Locate the cell with the specified text and output its (X, Y) center coordinate. 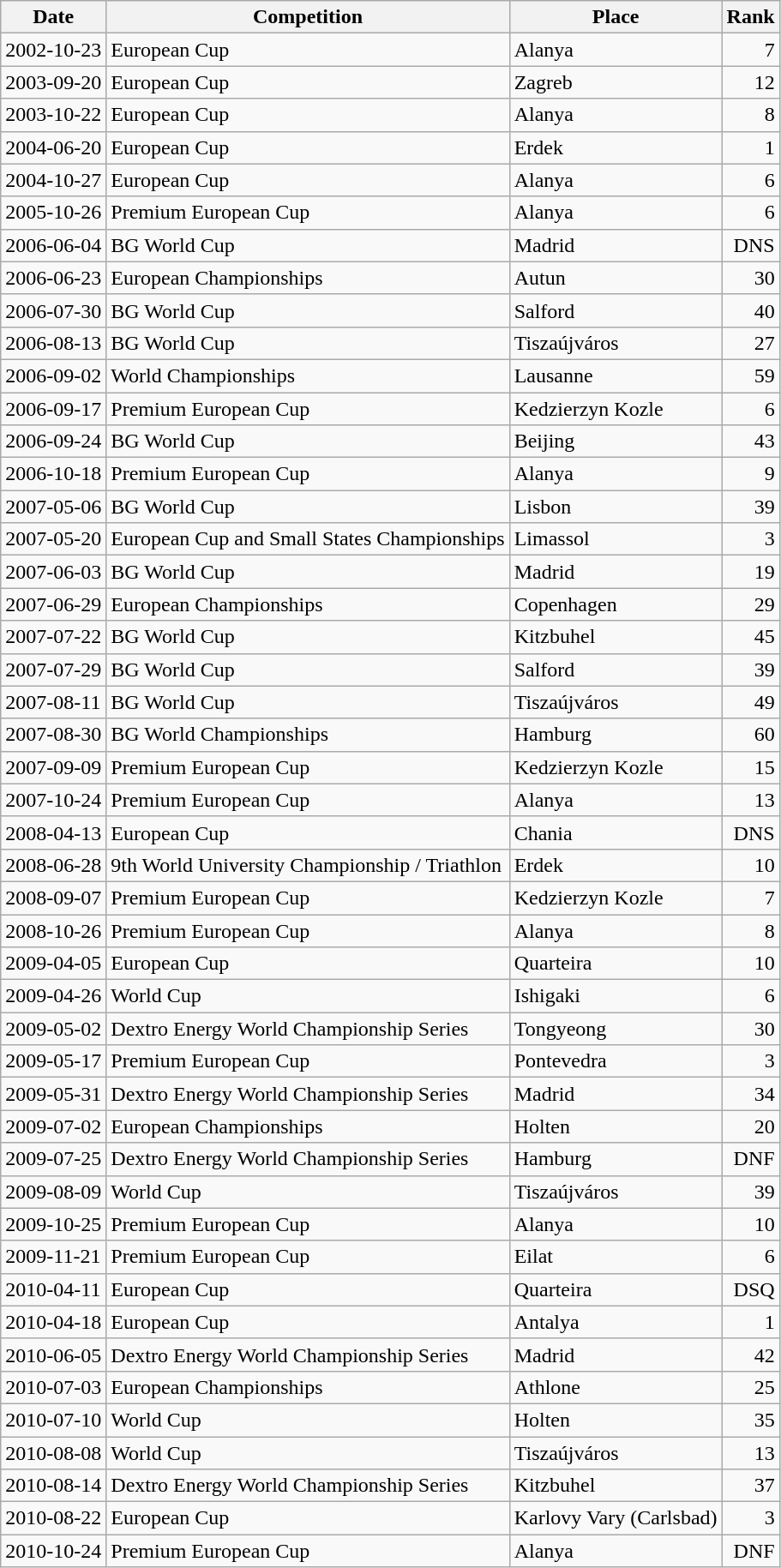
BG World Championships (308, 735)
2005-10-26 (53, 213)
2006-06-04 (53, 245)
2009-04-26 (53, 996)
Autun (616, 278)
2008-06-28 (53, 865)
2010-07-03 (53, 1387)
2003-10-22 (53, 115)
2010-06-05 (53, 1355)
2007-07-22 (53, 637)
2009-05-31 (53, 1094)
2004-10-27 (53, 180)
20 (751, 1126)
Lisbon (616, 507)
2007-07-29 (53, 670)
2002-10-23 (53, 50)
Eilat (616, 1257)
2007-05-06 (53, 507)
Tongyeong (616, 1029)
2009-04-05 (53, 964)
27 (751, 343)
2007-09-09 (53, 767)
2003-09-20 (53, 82)
Limassol (616, 539)
2010-04-11 (53, 1289)
2009-05-17 (53, 1061)
Ishigaki (616, 996)
Date (53, 17)
2006-07-30 (53, 310)
2009-10-25 (53, 1224)
2007-06-29 (53, 604)
Lausanne (616, 375)
9th World University Championship / Triathlon (308, 865)
2010-08-08 (53, 1453)
45 (751, 637)
49 (751, 702)
37 (751, 1486)
19 (751, 572)
2007-10-24 (53, 800)
34 (751, 1094)
2006-08-13 (53, 343)
2010-04-18 (53, 1322)
2010-08-14 (53, 1486)
40 (751, 310)
Pontevedra (616, 1061)
Competition (308, 17)
42 (751, 1355)
2006-09-02 (53, 375)
World Championships (308, 375)
60 (751, 735)
2009-11-21 (53, 1257)
Karlovy Vary (Carlsbad) (616, 1518)
2006-09-17 (53, 409)
Chania (616, 832)
Beijing (616, 442)
43 (751, 442)
29 (751, 604)
2009-07-25 (53, 1159)
2007-05-20 (53, 539)
12 (751, 82)
59 (751, 375)
2010-07-10 (53, 1420)
Copenhagen (616, 604)
Rank (751, 17)
9 (751, 474)
25 (751, 1387)
2010-10-24 (53, 1551)
Athlone (616, 1387)
2008-04-13 (53, 832)
2007-08-11 (53, 702)
2006-06-23 (53, 278)
15 (751, 767)
2006-10-18 (53, 474)
2009-07-02 (53, 1126)
2009-05-02 (53, 1029)
2010-08-22 (53, 1518)
2007-06-03 (53, 572)
2008-10-26 (53, 930)
Place (616, 17)
DSQ (751, 1289)
2007-08-30 (53, 735)
35 (751, 1420)
European Cup and Small States Championships (308, 539)
Antalya (616, 1322)
Zagreb (616, 82)
2004-06-20 (53, 147)
2009-08-09 (53, 1192)
2008-09-07 (53, 898)
2006-09-24 (53, 442)
